From the cell containing the given text, extract its center point as (X, Y) coordinate. 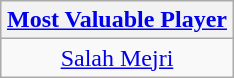
Salah Mejri (116, 58)
Most Valuable Player (116, 20)
